Determine the [x, y] coordinate at the center of the cell enclosing the given text.  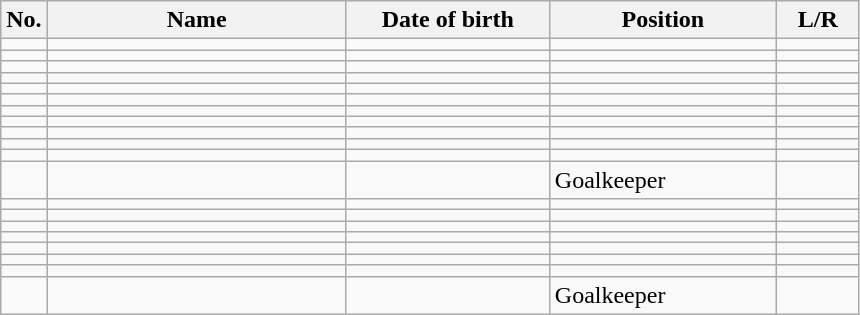
Position [662, 20]
Date of birth [448, 20]
No. [24, 20]
L/R [818, 20]
Name [196, 20]
